Find where the given text appears and provide that cell's center as (X, Y) coordinate. 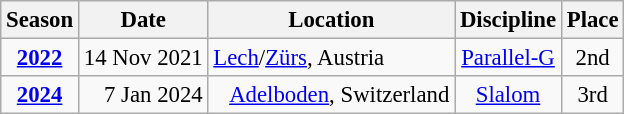
14 Nov 2021 (143, 58)
Adelboden, Switzerland (332, 95)
Season (40, 20)
Place (592, 20)
2024 (40, 95)
3rd (592, 95)
Parallel-G (508, 58)
Discipline (508, 20)
2022 (40, 58)
Date (143, 20)
Slalom (508, 95)
Lech/Zürs, Austria (332, 58)
Location (332, 20)
2nd (592, 58)
7 Jan 2024 (143, 95)
